Find where the given text appears and provide that cell's center as [X, Y] coordinate. 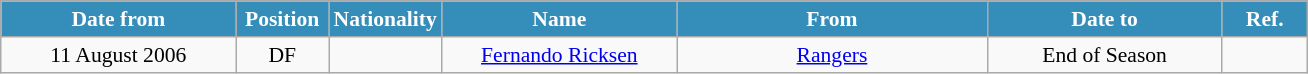
Rangers [832, 55]
Nationality [384, 19]
Date to [1104, 19]
Position [282, 19]
DF [282, 55]
11 August 2006 [118, 55]
End of Season [1104, 55]
Date from [118, 19]
Fernando Ricksen [560, 55]
From [832, 19]
Name [560, 19]
Ref. [1264, 19]
